Identify which cell holds the provided text, then report its (X, Y) central coordinate. 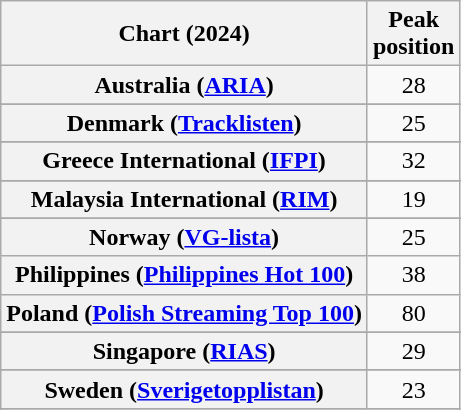
19 (413, 199)
29 (413, 351)
Norway (VG-lista) (184, 237)
Greece International (IFPI) (184, 161)
23 (413, 389)
Denmark (Tracklisten) (184, 123)
Singapore (RIAS) (184, 351)
Sweden (Sverigetopplistan) (184, 389)
32 (413, 161)
Malaysia International (RIM) (184, 199)
Chart (2024) (184, 34)
28 (413, 85)
Poland (Polish Streaming Top 100) (184, 313)
Peakposition (413, 34)
38 (413, 275)
Philippines (Philippines Hot 100) (184, 275)
80 (413, 313)
Australia (ARIA) (184, 85)
